Return (X, Y) of the center of cell containing provided text 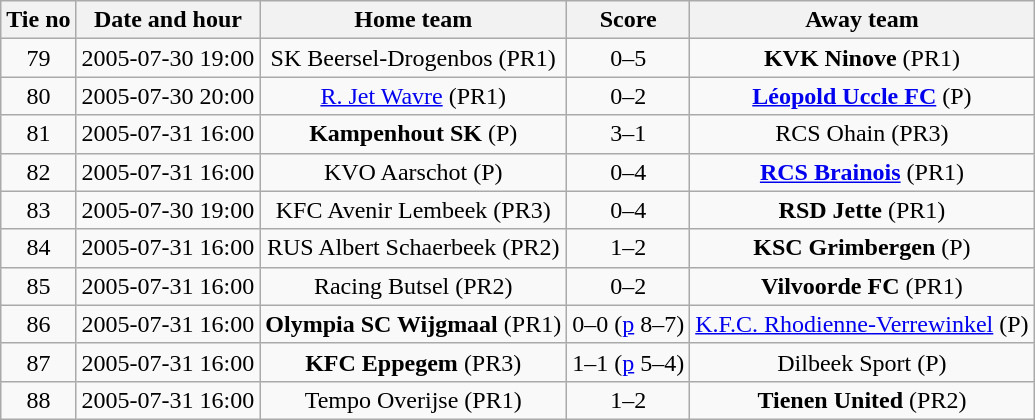
KVK Ninove (PR1) (862, 58)
0–5 (628, 58)
Home team (414, 20)
Léopold Uccle FC (P) (862, 96)
RSD Jette (PR1) (862, 210)
2005-07-30 20:00 (168, 96)
KFC Eppegem (PR3) (414, 362)
82 (38, 172)
Kampenhout SK (P) (414, 134)
RCS Brainois (PR1) (862, 172)
KVO Aarschot (P) (414, 172)
1–1 (p 5–4) (628, 362)
RUS Albert Schaerbeek (PR2) (414, 248)
3–1 (628, 134)
R. Jet Wavre (PR1) (414, 96)
85 (38, 286)
79 (38, 58)
Score (628, 20)
Tempo Overijse (PR1) (414, 400)
Racing Butsel (PR2) (414, 286)
83 (38, 210)
Vilvoorde FC (PR1) (862, 286)
SK Beersel-Drogenbos (PR1) (414, 58)
RCS Ohain (PR3) (862, 134)
86 (38, 324)
84 (38, 248)
Dilbeek Sport (P) (862, 362)
0–0 (p 8–7) (628, 324)
Olympia SC Wijgmaal (PR1) (414, 324)
80 (38, 96)
Tienen United (PR2) (862, 400)
Date and hour (168, 20)
KSC Grimbergen (P) (862, 248)
KFC Avenir Lembeek (PR3) (414, 210)
Tie no (38, 20)
87 (38, 362)
Away team (862, 20)
88 (38, 400)
81 (38, 134)
K.F.C. Rhodienne-Verrewinkel (P) (862, 324)
